For the text-containing cell, return its midpoint in (x, y) coordinate format. 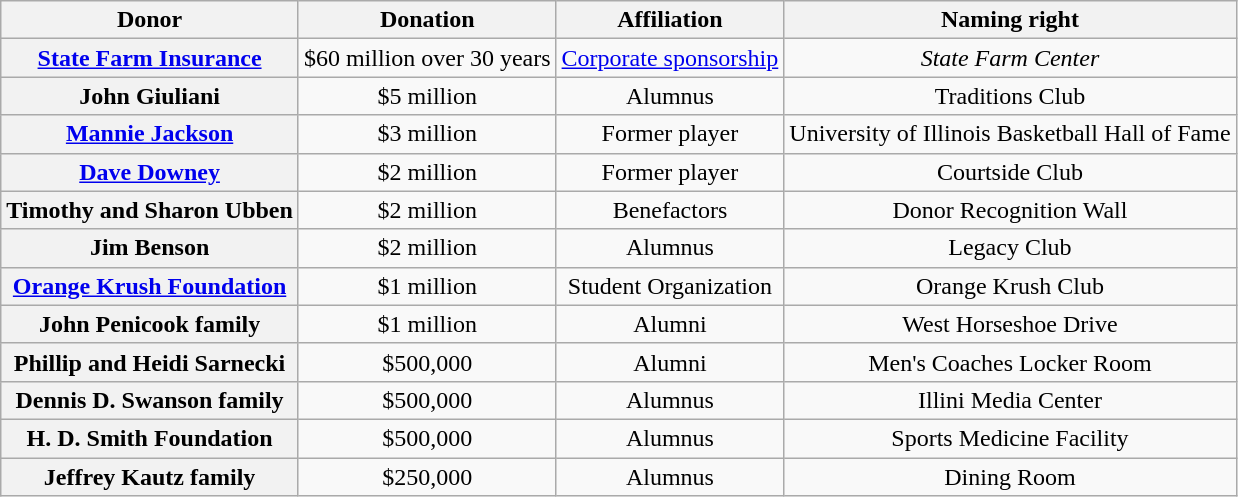
Benefactors (670, 210)
Naming right (1010, 20)
Illini Media Center (1010, 400)
Timothy and Sharon Ubben (150, 210)
$5 million (427, 96)
Orange Krush Foundation (150, 286)
Phillip and Heidi Sarnecki (150, 362)
State Farm Center (1010, 58)
Dennis D. Swanson family (150, 400)
Donation (427, 20)
Sports Medicine Facility (1010, 438)
Donor Recognition Wall (1010, 210)
H. D. Smith Foundation (150, 438)
Dave Downey (150, 172)
Affiliation (670, 20)
$250,000 (427, 477)
Student Organization (670, 286)
University of Illinois Basketball Hall of Fame (1010, 134)
Legacy Club (1010, 248)
Men's Coaches Locker Room (1010, 362)
John Penicook family (150, 324)
West Horseshoe Drive (1010, 324)
$3 million (427, 134)
Donor (150, 20)
Jim Benson (150, 248)
$60 million over 30 years (427, 58)
Traditions Club (1010, 96)
Dining Room (1010, 477)
Orange Krush Club (1010, 286)
Courtside Club (1010, 172)
John Giuliani (150, 96)
Mannie Jackson (150, 134)
State Farm Insurance (150, 58)
Corporate sponsorship (670, 58)
Jeffrey Kautz family (150, 477)
